For the text-containing cell, return its midpoint in (X, Y) coordinate format. 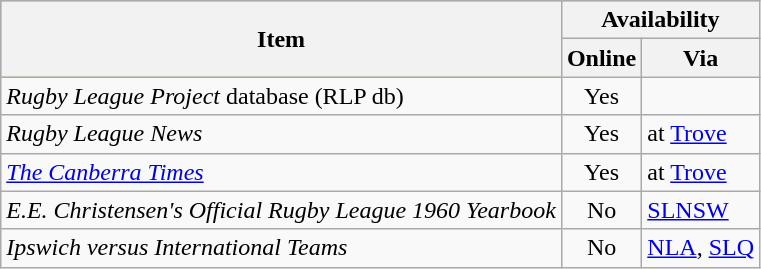
E.E. Christensen's Official Rugby League 1960 Yearbook (282, 210)
Availability (660, 20)
Item (282, 39)
Via (701, 58)
NLA, SLQ (701, 248)
SLNSW (701, 210)
Rugby League Project database (RLP db) (282, 96)
Ipswich versus International Teams (282, 248)
The Canberra Times (282, 172)
Online (601, 58)
Rugby League News (282, 134)
